Identify which cell holds the provided text, then report its [x, y] central coordinate. 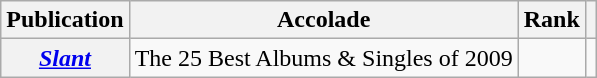
Rank [552, 20]
Slant [65, 58]
The 25 Best Albums & Singles of 2009 [324, 58]
Publication [65, 20]
Accolade [324, 20]
